Find where the given text appears and provide that cell's center as (x, y) coordinate. 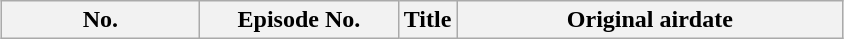
Original airdate (650, 20)
No. (100, 20)
Episode No. (300, 20)
Title (428, 20)
